Return [x, y] of the center of cell containing provided text 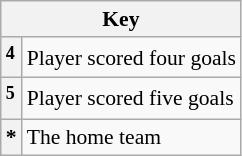
Player scored four goals [132, 58]
The home team [132, 137]
* [12, 137]
Player scored five goals [132, 98]
5 [12, 98]
4 [12, 58]
Key [121, 19]
